For the text-containing cell, return its midpoint in (X, Y) coordinate format. 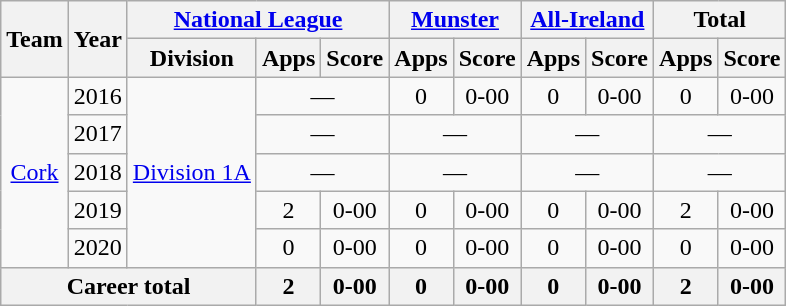
Year (98, 39)
Cork (35, 172)
2018 (98, 172)
Team (35, 39)
Career total (129, 286)
Division 1A (192, 172)
National League (258, 20)
Total (720, 20)
Division (192, 58)
All-Ireland (587, 20)
2016 (98, 96)
Munster (455, 20)
2017 (98, 134)
2020 (98, 248)
2019 (98, 210)
